Provide the [x, y] coordinate of the cell's center where the given text is located.  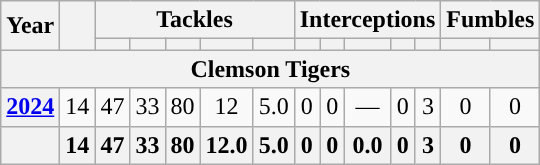
12.0 [226, 145]
Clemson Tigers [270, 69]
Year [30, 26]
Tackles [194, 20]
0.0 [368, 145]
2024 [30, 107]
Fumbles [490, 20]
— [368, 107]
Interceptions [368, 20]
12 [226, 107]
